From the cell containing the given text, extract its center point as (x, y) coordinate. 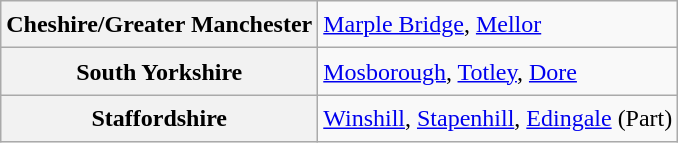
Winshill, Stapenhill, Edingale (Part) (498, 118)
Mosborough, Totley, Dore (498, 72)
Staffordshire (160, 118)
Cheshire/Greater Manchester (160, 24)
Marple Bridge, Mellor (498, 24)
South Yorkshire (160, 72)
